Output the [X, Y] coordinate of the center of the cell containing the given text.  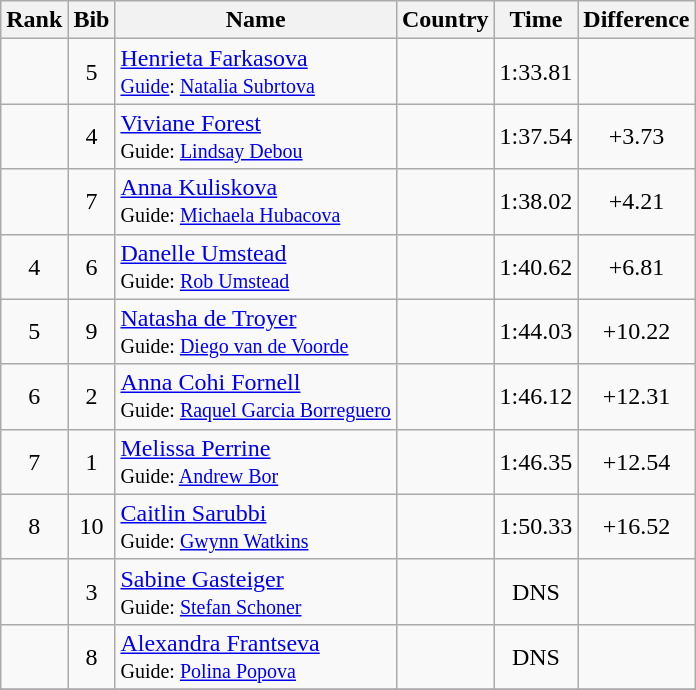
Henrieta FarkasovaGuide: Natalia Subrtova [256, 72]
1:37.54 [536, 136]
Rank [34, 20]
+6.81 [636, 266]
Alexandra FrantsevaGuide: Polina Popova [256, 656]
3 [92, 592]
Natasha de TroyerGuide: Diego van de Voorde [256, 332]
Anna KuliskovaGuide: Michaela Hubacova [256, 202]
1 [92, 462]
Bib [92, 20]
1:40.62 [536, 266]
Caitlin SarubbiGuide: Gwynn Watkins [256, 526]
Danelle UmsteadGuide: Rob Umstead [256, 266]
+16.52 [636, 526]
+3.73 [636, 136]
1:44.03 [536, 332]
Anna Cohi FornellGuide: Raquel Garcia Borreguero [256, 396]
10 [92, 526]
Time [536, 20]
1:46.12 [536, 396]
Name [256, 20]
1:38.02 [536, 202]
+12.54 [636, 462]
+4.21 [636, 202]
Sabine GasteigerGuide: Stefan Schoner [256, 592]
1:50.33 [536, 526]
1:46.35 [536, 462]
9 [92, 332]
Melissa PerrineGuide: Andrew Bor [256, 462]
Difference [636, 20]
+12.31 [636, 396]
Country [445, 20]
Viviane ForestGuide: Lindsay Debou [256, 136]
+10.22 [636, 332]
2 [92, 396]
1:33.81 [536, 72]
